Extract the (x, y) coordinate from the center of the cell holding the provided text.  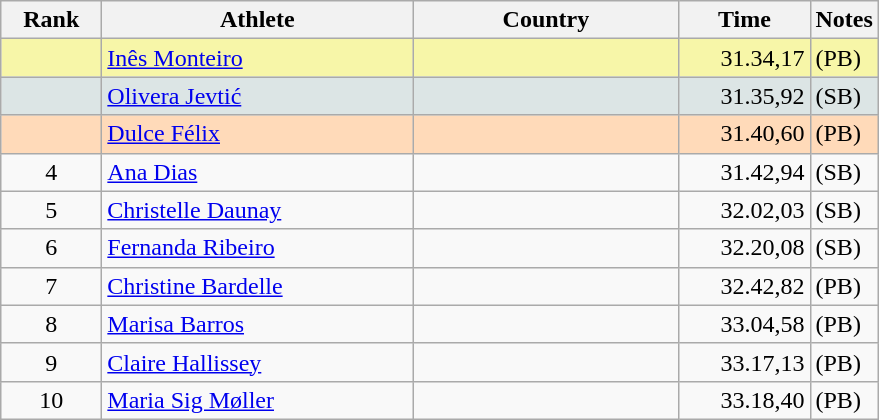
6 (52, 248)
Rank (52, 20)
Time (744, 20)
4 (52, 172)
32.42,82 (744, 286)
32.20,08 (744, 248)
Inês Monteiro (258, 58)
Christine Bardelle (258, 286)
9 (52, 362)
7 (52, 286)
8 (52, 324)
31.35,92 (744, 96)
Athlete (258, 20)
Marisa Barros (258, 324)
Dulce Félix (258, 134)
10 (52, 400)
31.34,17 (744, 58)
Fernanda Ribeiro (258, 248)
31.40,60 (744, 134)
Notes (844, 20)
33.18,40 (744, 400)
Country (546, 20)
Olivera Jevtić (258, 96)
31.42,94 (744, 172)
Christelle Daunay (258, 210)
33.04,58 (744, 324)
Claire Hallissey (258, 362)
Maria Sig Møller (258, 400)
Ana Dias (258, 172)
33.17,13 (744, 362)
5 (52, 210)
32.02,03 (744, 210)
